Locate the cell with the specified text and output its (X, Y) center coordinate. 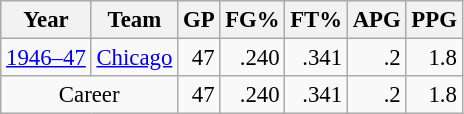
Career (90, 95)
FG% (252, 20)
APG (376, 20)
GP (199, 20)
Year (46, 20)
FT% (316, 20)
Team (134, 20)
Chicago (134, 58)
1946–47 (46, 58)
PPG (434, 20)
